Output the [x, y] coordinate of the center of the cell containing the given text.  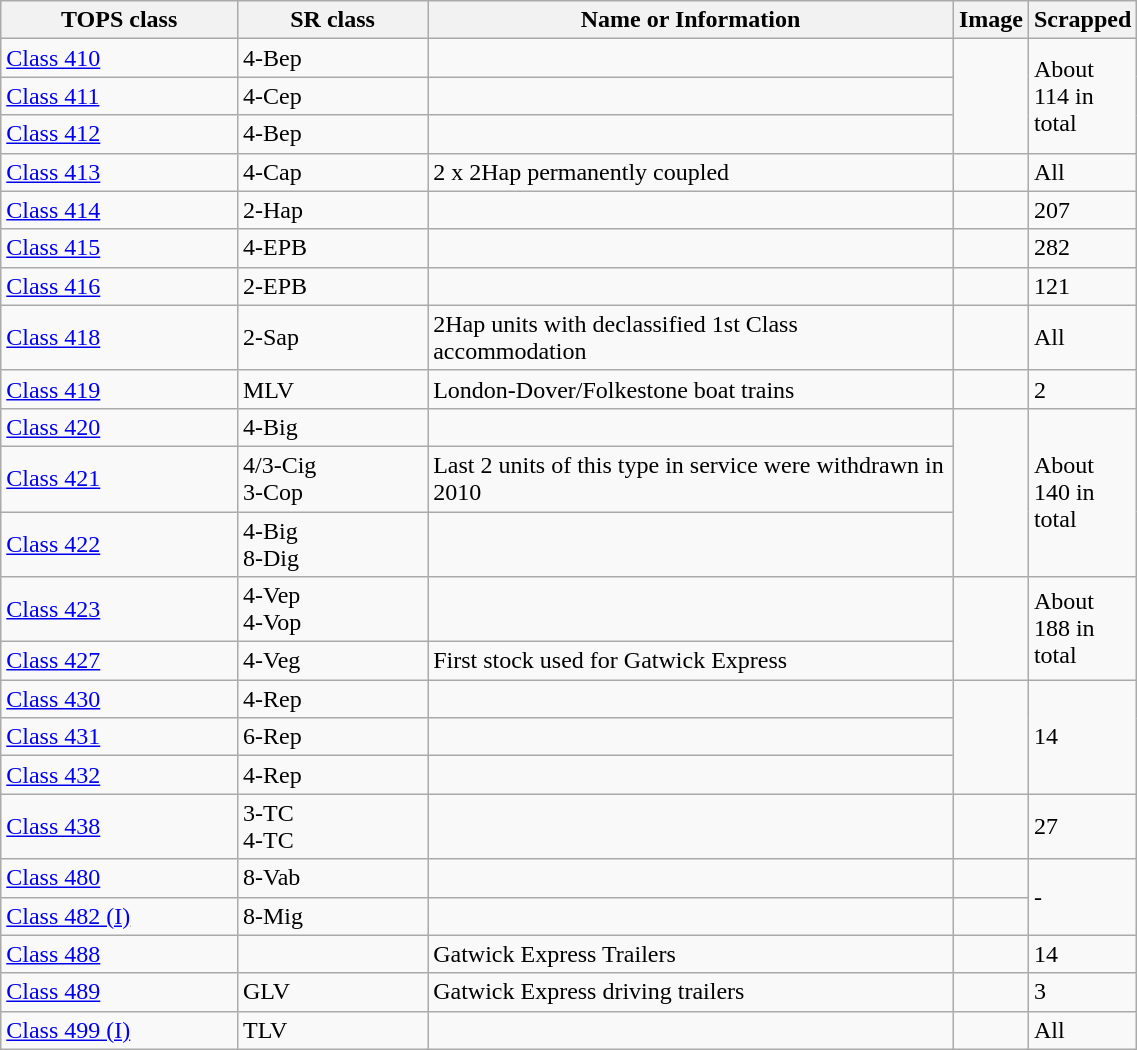
Gatwick Express Trailers [691, 954]
Class 416 [120, 286]
3 [1082, 992]
3-TC4-TC [332, 826]
2-EPB [332, 286]
- [1082, 897]
6-Rep [332, 737]
Class 423 [120, 610]
27 [1082, 826]
4/3-Cig3-Cop [332, 478]
4-Big [332, 427]
London-Dover/Folkestone boat trains [691, 389]
4-Vep4-Vop [332, 610]
TLV [332, 1030]
Class 482 (I) [120, 916]
Name or Information [691, 20]
Class 420 [120, 427]
About 188 in total [1082, 628]
Class 430 [120, 699]
Class 438 [120, 826]
8-Vab [332, 878]
4-Cep [332, 96]
4-Veg [332, 661]
2Hap units with declassified 1st Class accommodation [691, 338]
Class 432 [120, 775]
Image [990, 20]
Class 413 [120, 172]
8-Mig [332, 916]
Class 431 [120, 737]
MLV [332, 389]
Class 411 [120, 96]
207 [1082, 210]
Class 480 [120, 878]
Class 499 (I) [120, 1030]
Gatwick Express driving trailers [691, 992]
TOPS class [120, 20]
SR class [332, 20]
2 [1082, 389]
2-Hap [332, 210]
Class 421 [120, 478]
About 140 in total [1082, 492]
Class 488 [120, 954]
2-Sap [332, 338]
Scrapped [1082, 20]
Class 414 [120, 210]
4-EPB [332, 248]
Class 419 [120, 389]
Class 422 [120, 544]
2 x 2Hap permanently coupled [691, 172]
GLV [332, 992]
Class 427 [120, 661]
Class 415 [120, 248]
First stock used for Gatwick Express [691, 661]
Class 412 [120, 134]
4-Cap [332, 172]
282 [1082, 248]
About 114 in total [1082, 96]
121 [1082, 286]
Class 410 [120, 58]
4-Big8-Dig [332, 544]
Class 489 [120, 992]
Class 418 [120, 338]
Last 2 units of this type in service were withdrawn in 2010 [691, 478]
